Determine the (X, Y) coordinate at the center of the cell enclosing the given text.  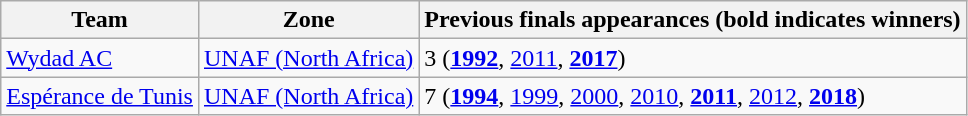
Team (100, 20)
Previous finals appearances (bold indicates winners) (692, 20)
Wydad AC (100, 58)
3 (1992, 2011, 2017) (692, 58)
Espérance de Tunis (100, 96)
7 (1994, 1999, 2000, 2010, 2011, 2012, 2018) (692, 96)
Zone (308, 20)
